Pinpoint the cell where the given text exists, returning its (X, Y) midpoint coordinate. 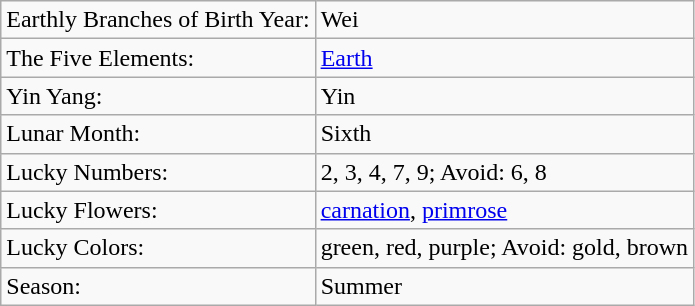
Lucky Colors: (158, 248)
2, 3, 4, 7, 9; Avoid: 6, 8 (504, 172)
Earthly Branches of Birth Year: (158, 20)
Earth (504, 58)
Lucky Flowers: (158, 210)
Lucky Numbers: (158, 172)
carnation, primrose (504, 210)
Yin (504, 96)
Lunar Month: (158, 134)
Sixth (504, 134)
Summer (504, 286)
Season: (158, 286)
green, red, purple; Avoid: gold, brown (504, 248)
The Five Elements: (158, 58)
Yin Yang: (158, 96)
Wei (504, 20)
